Provide the (X, Y) coordinate of the cell's center where the given text is located.  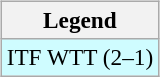
ITF WTT (2–1) (80, 57)
Legend (80, 20)
